Return the [x, y] coordinate for the center point of the cell that contains the specified text.  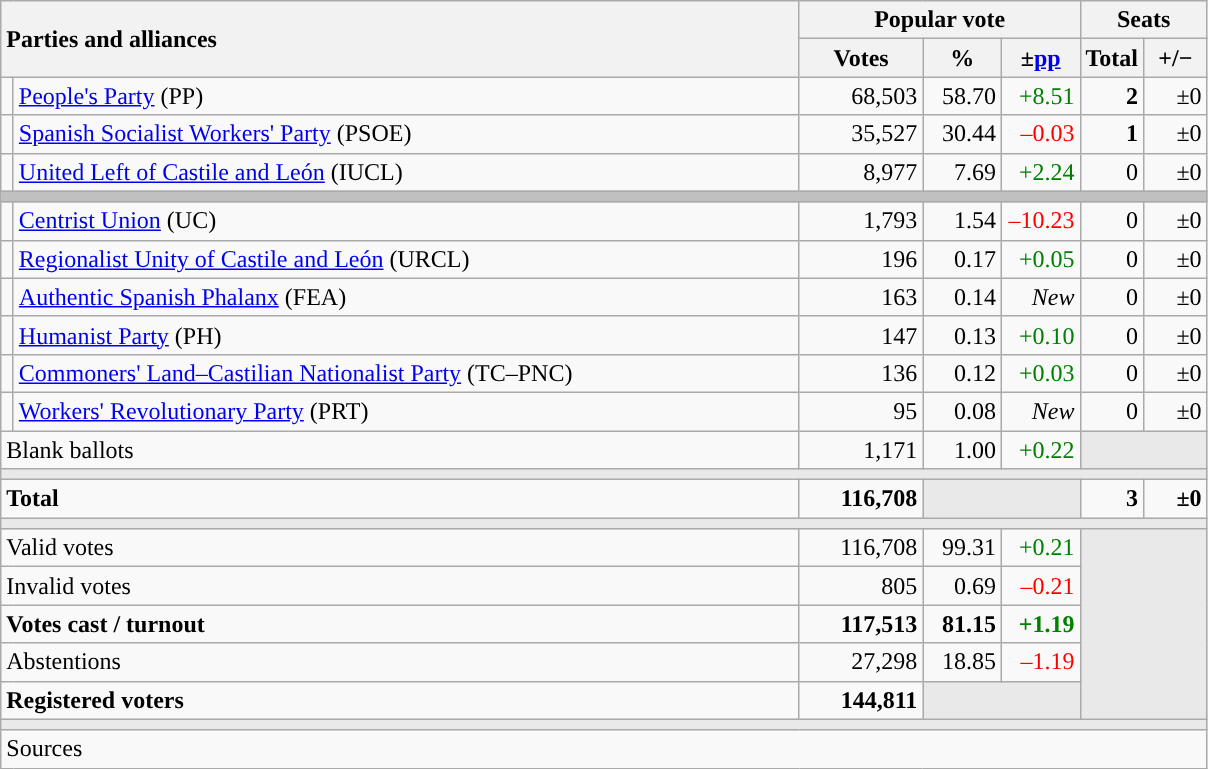
163 [861, 297]
Votes [861, 58]
805 [861, 586]
8,977 [861, 172]
People's Party (PP) [406, 96]
+2.24 [1040, 172]
144,811 [861, 700]
Regionalist Unity of Castile and León (URCL) [406, 259]
–10.23 [1040, 221]
0.14 [962, 297]
58.70 [962, 96]
Abstentions [400, 662]
Votes cast / turnout [400, 624]
–1.19 [1040, 662]
Authentic Spanish Phalanx (FEA) [406, 297]
Spanish Socialist Workers' Party (PSOE) [406, 134]
99.31 [962, 548]
Invalid votes [400, 586]
+/− [1176, 58]
+0.21 [1040, 548]
Humanist Party (PH) [406, 335]
1 [1112, 134]
7.69 [962, 172]
Popular vote [940, 20]
1.54 [962, 221]
+0.05 [1040, 259]
+0.10 [1040, 335]
95 [861, 411]
35,527 [861, 134]
Valid votes [400, 548]
% [962, 58]
0.17 [962, 259]
United Left of Castile and León (IUCL) [406, 172]
2 [1112, 96]
136 [861, 373]
1.00 [962, 449]
+8.51 [1040, 96]
0.13 [962, 335]
Sources [604, 749]
Seats [1144, 20]
Commoners' Land–Castilian Nationalist Party (TC–PNC) [406, 373]
3 [1112, 499]
Centrist Union (UC) [406, 221]
27,298 [861, 662]
0.08 [962, 411]
Parties and alliances [400, 39]
–0.21 [1040, 586]
Registered voters [400, 700]
±pp [1040, 58]
Workers' Revolutionary Party (PRT) [406, 411]
68,503 [861, 96]
1,171 [861, 449]
81.15 [962, 624]
196 [861, 259]
117,513 [861, 624]
0.69 [962, 586]
–0.03 [1040, 134]
147 [861, 335]
0.12 [962, 373]
+0.03 [1040, 373]
18.85 [962, 662]
+0.22 [1040, 449]
Blank ballots [400, 449]
30.44 [962, 134]
1,793 [861, 221]
+1.19 [1040, 624]
